Return [x, y] of the center of cell containing provided text 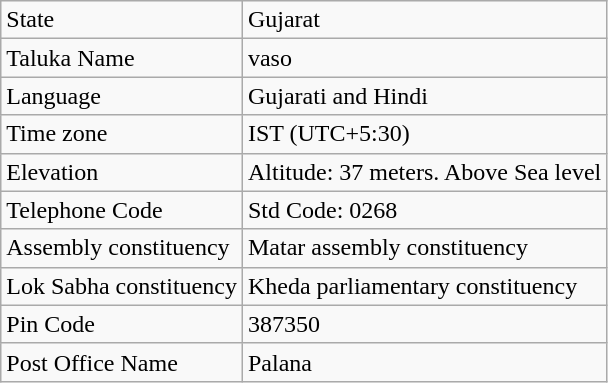
Telephone Code [122, 210]
Gujarat [424, 20]
Kheda parliamentary constituency [424, 286]
Time zone [122, 134]
Matar assembly constituency [424, 248]
IST (UTC+5:30) [424, 134]
vaso [424, 58]
Lok Sabha constituency [122, 286]
Gujarati and Hindi [424, 96]
Palana [424, 362]
Pin Code [122, 324]
Taluka Name [122, 58]
State [122, 20]
Language [122, 96]
387350 [424, 324]
Altitude: 37 meters. Above Sea level [424, 172]
Std Code: 0268 [424, 210]
Assembly constituency [122, 248]
Elevation [122, 172]
Post Office Name [122, 362]
